Provide the [x, y] coordinate of the cell's center where the given text is located.  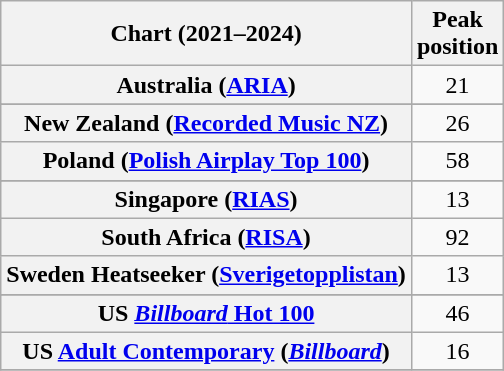
46 [457, 313]
Peakposition [457, 34]
US Billboard Hot 100 [206, 313]
Chart (2021–2024) [206, 34]
58 [457, 161]
26 [457, 123]
Sweden Heatseeker (Sverigetopplistan) [206, 275]
16 [457, 351]
Australia (ARIA) [206, 85]
92 [457, 237]
Singapore (RIAS) [206, 199]
21 [457, 85]
Poland (Polish Airplay Top 100) [206, 161]
South Africa (RISA) [206, 237]
New Zealand (Recorded Music NZ) [206, 123]
US Adult Contemporary (Billboard) [206, 351]
